Locate the cell with the specified text and output its [x, y] center coordinate. 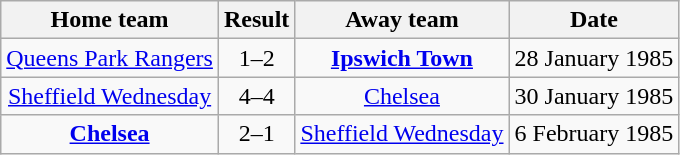
6 February 1985 [594, 134]
Away team [402, 20]
Queens Park Rangers [110, 58]
1–2 [256, 58]
Ipswich Town [402, 58]
28 January 1985 [594, 58]
Home team [110, 20]
4–4 [256, 96]
Date [594, 20]
Result [256, 20]
30 January 1985 [594, 96]
2–1 [256, 134]
